Extract the (x, y) coordinate from the center of the cell holding the provided text.  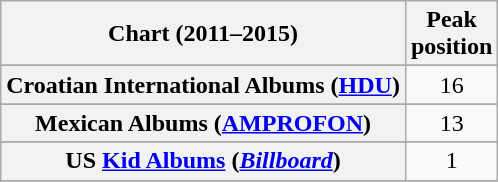
13 (451, 123)
1 (451, 161)
16 (451, 85)
Mexican Albums (AMPROFON) (204, 123)
Chart (2011–2015) (204, 34)
US Kid Albums (Billboard) (204, 161)
Croatian International Albums (HDU) (204, 85)
Peakposition (451, 34)
